Search for the cell housing the specified text and yield its (x, y) center coordinate. 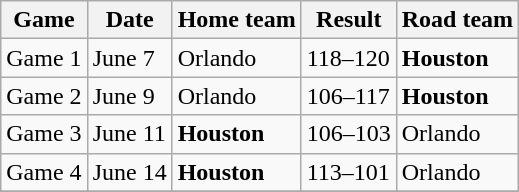
Game (44, 20)
Game 2 (44, 96)
June 11 (130, 134)
118–120 (348, 58)
Home team (236, 20)
106–117 (348, 96)
113–101 (348, 172)
106–103 (348, 134)
Road team (457, 20)
Game 1 (44, 58)
Game 3 (44, 134)
June 7 (130, 58)
Result (348, 20)
June 9 (130, 96)
June 14 (130, 172)
Date (130, 20)
Game 4 (44, 172)
